For the text-containing cell, return its midpoint in [X, Y] coordinate format. 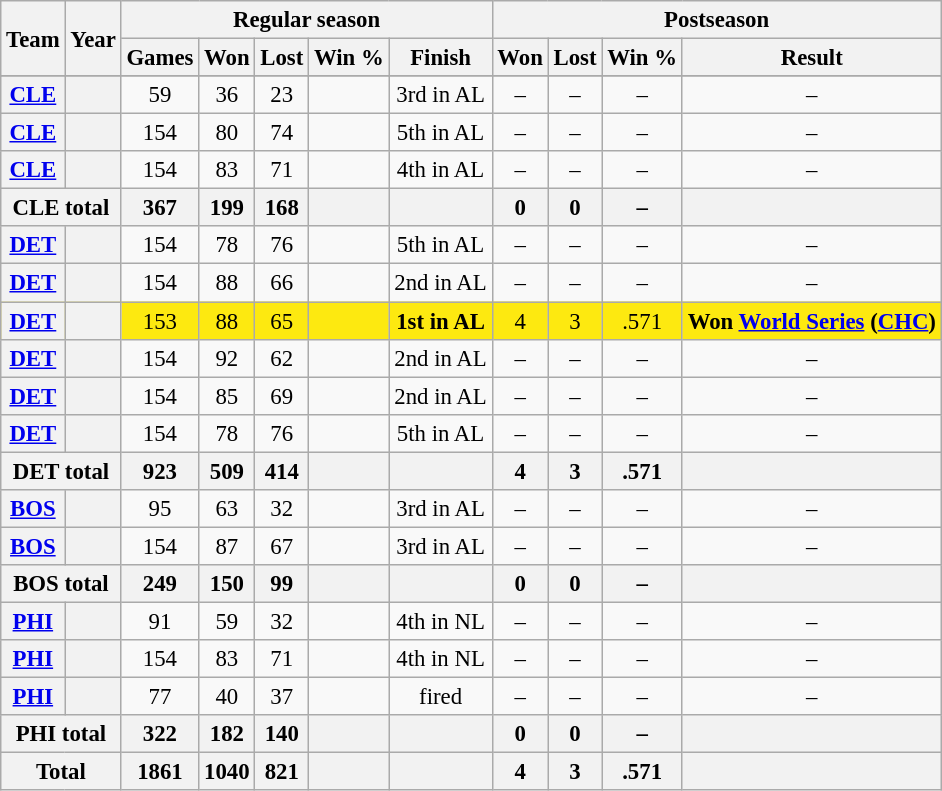
36 [227, 95]
23 [282, 95]
153 [160, 321]
62 [282, 358]
Won World Series (CHC) [812, 321]
923 [160, 471]
1861 [160, 772]
249 [160, 584]
367 [160, 208]
66 [282, 283]
Postseason [716, 20]
140 [282, 734]
322 [160, 734]
199 [227, 208]
85 [227, 396]
65 [282, 321]
87 [227, 546]
Year [93, 38]
168 [282, 208]
1040 [227, 772]
CLE total [61, 208]
fired [440, 697]
Result [812, 58]
74 [282, 133]
4th in AL [440, 170]
509 [227, 471]
92 [227, 358]
95 [160, 509]
Games [160, 58]
69 [282, 396]
77 [160, 697]
DET total [61, 471]
80 [227, 133]
Finish [440, 58]
Regular season [306, 20]
63 [227, 509]
150 [227, 584]
414 [282, 471]
67 [282, 546]
1st in AL [440, 321]
PHI total [61, 734]
99 [282, 584]
BOS total [61, 584]
91 [160, 621]
821 [282, 772]
40 [227, 697]
Team [33, 38]
182 [227, 734]
Total [61, 772]
37 [282, 697]
